Return the [X, Y] coordinate for the center point of the cell that contains the specified text.  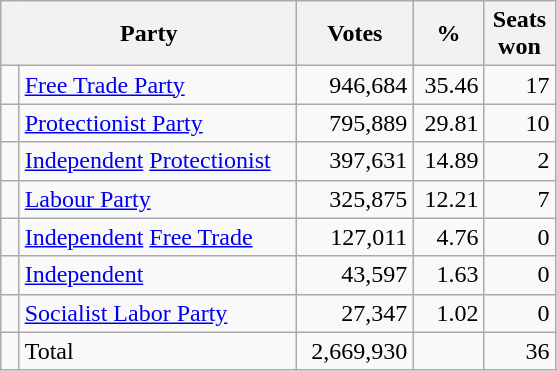
795,889 [355, 123]
29.81 [448, 123]
2 [520, 161]
Socialist Labor Party [158, 313]
127,011 [355, 237]
Total [158, 351]
325,875 [355, 199]
12.21 [448, 199]
Independent Free Trade [158, 237]
397,631 [355, 161]
Independent Protectionist [158, 161]
10 [520, 123]
35.46 [448, 85]
1.02 [448, 313]
Protectionist Party [158, 123]
17 [520, 85]
2,669,930 [355, 351]
% [448, 34]
1.63 [448, 275]
946,684 [355, 85]
7 [520, 199]
Votes [355, 34]
Independent [158, 275]
Seats won [520, 34]
Free Trade Party [158, 85]
Party [149, 34]
36 [520, 351]
Labour Party [158, 199]
4.76 [448, 237]
27,347 [355, 313]
43,597 [355, 275]
14.89 [448, 161]
